Locate the cell with the specified text and output its (X, Y) center coordinate. 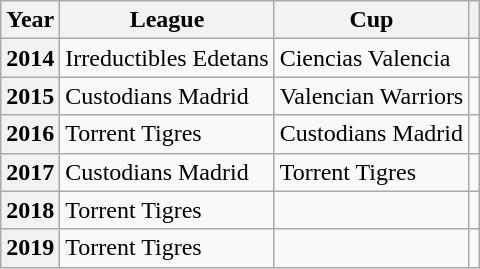
League (167, 20)
2017 (30, 172)
2015 (30, 96)
Cup (372, 20)
2019 (30, 248)
Year (30, 20)
Ciencias Valencia (372, 58)
2018 (30, 210)
Irreductibles Edetans (167, 58)
Valencian Warriors (372, 96)
2014 (30, 58)
2016 (30, 134)
